Output the (X, Y) coordinate of the center of the cell containing the given text.  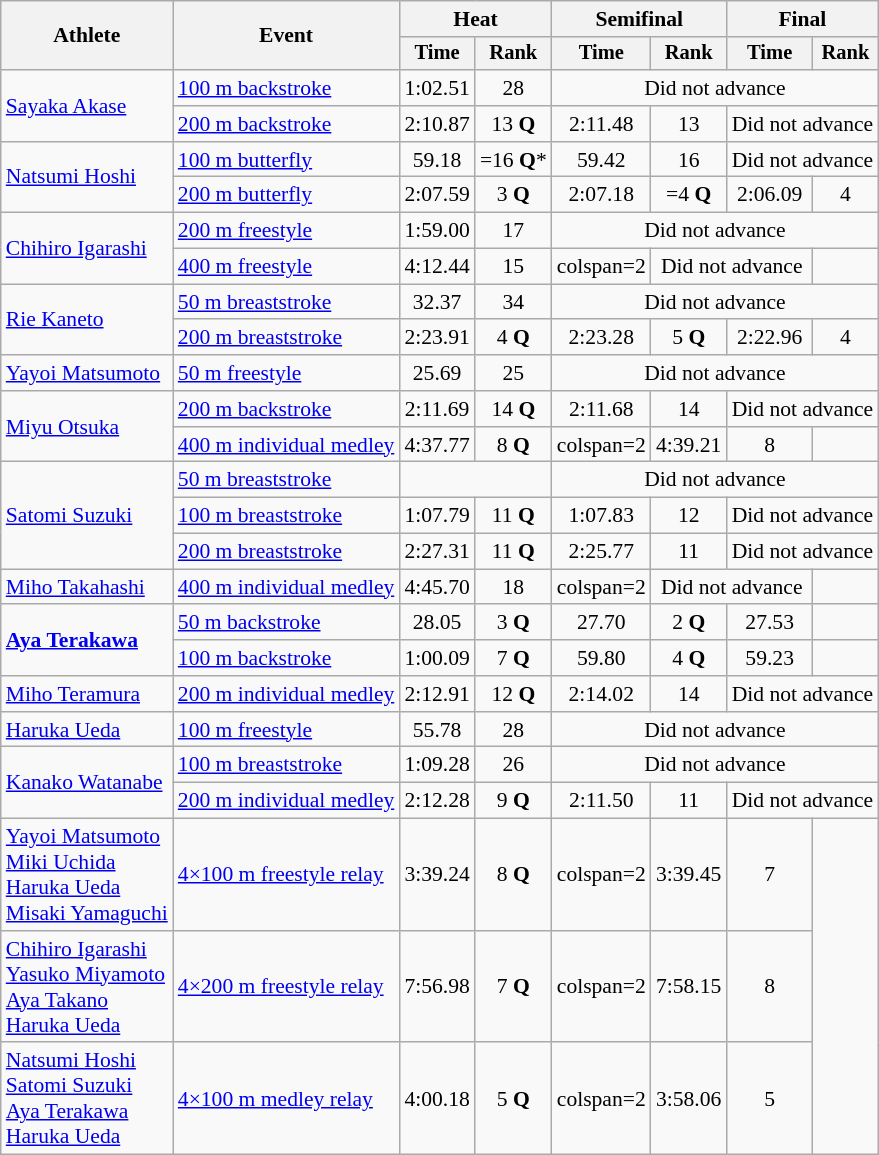
1:00.09 (436, 658)
4×100 m medley relay (286, 1099)
1:59.00 (436, 231)
Sayaka Akase (87, 106)
Miho Teramura (87, 694)
4×100 m freestyle relay (286, 875)
Final (803, 19)
4:45.70 (436, 587)
59.80 (602, 658)
9 Q (514, 801)
18 (514, 587)
3:39.24 (436, 875)
2 Q (689, 623)
17 (514, 231)
2:10.87 (436, 124)
2:07.59 (436, 195)
3:58.06 (689, 1099)
55.78 (436, 730)
4:37.77 (436, 445)
25.69 (436, 373)
15 (514, 267)
26 (514, 765)
2:11.50 (602, 801)
5 (770, 1099)
34 (514, 302)
2:11.69 (436, 409)
2:11.68 (602, 409)
4×200 m freestyle relay (286, 987)
Miho Takahashi (87, 587)
14 Q (514, 409)
Natsumi HoshiSatomi SuzukiAya TerakawaHaruka Ueda (87, 1099)
4:00.18 (436, 1099)
Aya Terakawa (87, 640)
25 (514, 373)
12 Q (514, 694)
Heat (475, 19)
Athlete (87, 36)
Semifinal (640, 19)
12 (689, 516)
4:12.44 (436, 267)
200 m butterfly (286, 195)
Natsumi Hoshi (87, 178)
1:02.51 (436, 88)
Satomi Suzuki (87, 516)
200 m freestyle (286, 231)
2:22.96 (770, 338)
Miyu Otsuka (87, 426)
Haruka Ueda (87, 730)
50 m freestyle (286, 373)
Yayoi MatsumotoMiki UchidaHaruka UedaMisaki Yamaguchi (87, 875)
100 m freestyle (286, 730)
Rie Kaneto (87, 320)
7:56.98 (436, 987)
2:14.02 (602, 694)
=16 Q* (514, 160)
Chihiro Igarashi (87, 248)
59.23 (770, 658)
2:23.91 (436, 338)
1:07.83 (602, 516)
2:11.48 (602, 124)
Yayoi Matsumoto (87, 373)
Chihiro IgarashiYasuko MiyamotoAya TakanoHaruka Ueda (87, 987)
1:09.28 (436, 765)
7:58.15 (689, 987)
32.37 (436, 302)
2:25.77 (602, 552)
2:12.91 (436, 694)
2:07.18 (602, 195)
Event (286, 36)
2:06.09 (770, 195)
59.42 (602, 160)
59.18 (436, 160)
50 m backstroke (286, 623)
Kanako Watanabe (87, 782)
=4 Q (689, 195)
100 m butterfly (286, 160)
13 (689, 124)
4:39.21 (689, 445)
1:07.79 (436, 516)
2:27.31 (436, 552)
2:12.28 (436, 801)
13 Q (514, 124)
27.53 (770, 623)
2:23.28 (602, 338)
27.70 (602, 623)
16 (689, 160)
3:39.45 (689, 875)
400 m freestyle (286, 267)
7 (770, 875)
28.05 (436, 623)
